Pinpoint the cell where the given text exists, returning its (X, Y) midpoint coordinate. 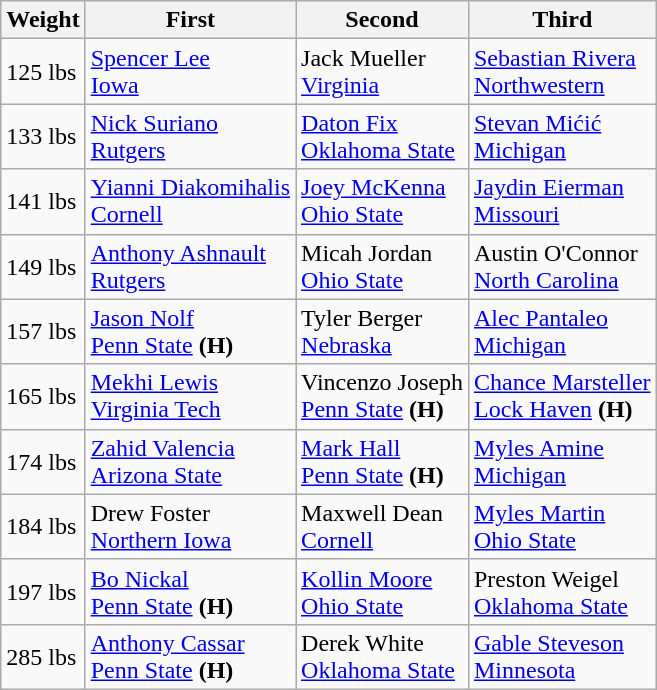
Myles MartinOhio State (562, 526)
Weight (43, 20)
285 lbs (43, 656)
Derek WhiteOklahoma State (382, 656)
Daton FixOklahoma State (382, 136)
Sebastian RiveraNorthwestern (562, 72)
Mark HallPenn State (H) (382, 462)
Alec PantaleoMichigan (562, 332)
Gable StevesonMinnesota (562, 656)
First (190, 20)
Stevan MićićMichigan (562, 136)
Austin O'ConnorNorth Carolina (562, 266)
Kollin MooreOhio State (382, 592)
Third (562, 20)
Preston WeigelOklahoma State (562, 592)
Yianni DiakomihalisCornell (190, 202)
197 lbs (43, 592)
Maxwell DeanCornell (382, 526)
Micah JordanOhio State (382, 266)
174 lbs (43, 462)
Jaydin EiermanMissouri (562, 202)
149 lbs (43, 266)
184 lbs (43, 526)
Jason NolfPenn State (H) (190, 332)
141 lbs (43, 202)
Bo NickalPenn State (H) (190, 592)
Jack MuellerVirginia (382, 72)
133 lbs (43, 136)
Anthony AshnaultRutgers (190, 266)
Second (382, 20)
Mekhi LewisVirginia Tech (190, 396)
Drew FosterNorthern Iowa (190, 526)
Tyler BergerNebraska (382, 332)
Chance MarstellerLock Haven (H) (562, 396)
Spencer LeeIowa (190, 72)
Anthony CassarPenn State (H) (190, 656)
Nick SurianoRutgers (190, 136)
125 lbs (43, 72)
165 lbs (43, 396)
Zahid ValenciaArizona State (190, 462)
Vincenzo JosephPenn State (H) (382, 396)
157 lbs (43, 332)
Myles AmineMichigan (562, 462)
Joey McKennaOhio State (382, 202)
